For the text-containing cell, return its midpoint in [x, y] coordinate format. 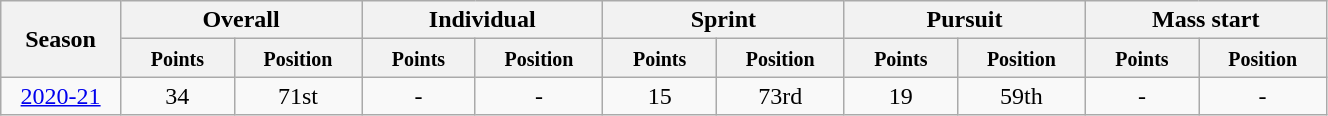
2020-21 [61, 96]
34 [177, 96]
Individual [482, 20]
19 [901, 96]
15 [660, 96]
Overall [240, 20]
Season [61, 39]
73rd [780, 96]
Mass start [1206, 20]
59th [1022, 96]
71st [298, 96]
Sprint [724, 20]
Pursuit [964, 20]
